Search for the cell housing the specified text and yield its [X, Y] center coordinate. 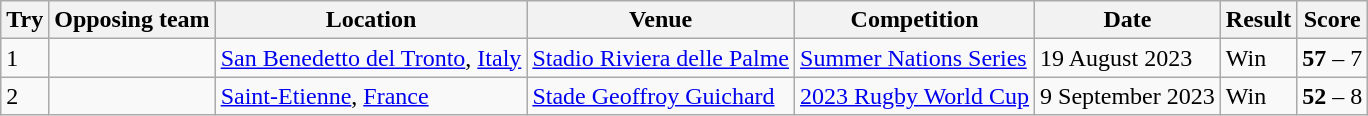
2023 Rugby World Cup [915, 96]
Venue [661, 20]
Saint-Etienne, France [371, 96]
Summer Nations Series [915, 58]
Location [371, 20]
1 [25, 58]
57 – 7 [1332, 58]
Score [1332, 20]
2 [25, 96]
Try [25, 20]
52 – 8 [1332, 96]
Competition [915, 20]
Stade Geoffroy Guichard [661, 96]
Stadio Riviera delle Palme [661, 58]
9 September 2023 [1128, 96]
Date [1128, 20]
19 August 2023 [1128, 58]
San Benedetto del Tronto, Italy [371, 58]
Opposing team [132, 20]
Result [1258, 20]
